Find where the given text appears and provide that cell's center as (X, Y) coordinate. 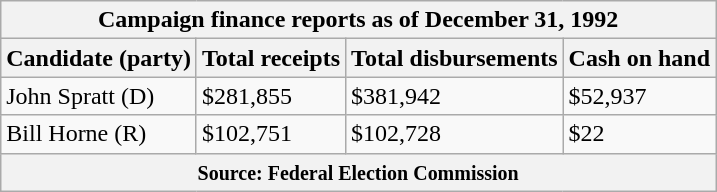
John Spratt (D) (99, 96)
$102,751 (270, 134)
Bill Horne (R) (99, 134)
$22 (639, 134)
Source: Federal Election Commission (358, 172)
Cash on hand (639, 58)
$102,728 (455, 134)
Candidate (party) (99, 58)
Campaign finance reports as of December 31, 1992 (358, 20)
$281,855 (270, 96)
Total disbursements (455, 58)
$52,937 (639, 96)
$381,942 (455, 96)
Total receipts (270, 58)
